Locate the cell with the specified text and output its (x, y) center coordinate. 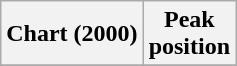
Peak position (189, 34)
Chart (2000) (72, 34)
